Detect which cell encompasses the target text, then output its [x, y] center coordinate. 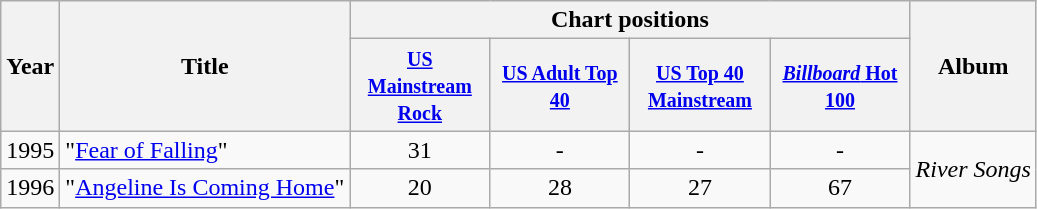
1995 [30, 150]
"Fear of Falling" [205, 150]
"Angeline Is Coming Home" [205, 188]
US Mainstream Rock [420, 85]
20 [420, 188]
31 [420, 150]
US Adult Top 40 [560, 85]
1996 [30, 188]
Chart positions [630, 20]
67 [840, 188]
US Top 40 Mainstream [700, 85]
Year [30, 66]
Title [205, 66]
River Songs [973, 169]
Album [973, 66]
27 [700, 188]
28 [560, 188]
Billboard Hot 100 [840, 85]
